Determine the (X, Y) coordinate at the center of the cell enclosing the given text.  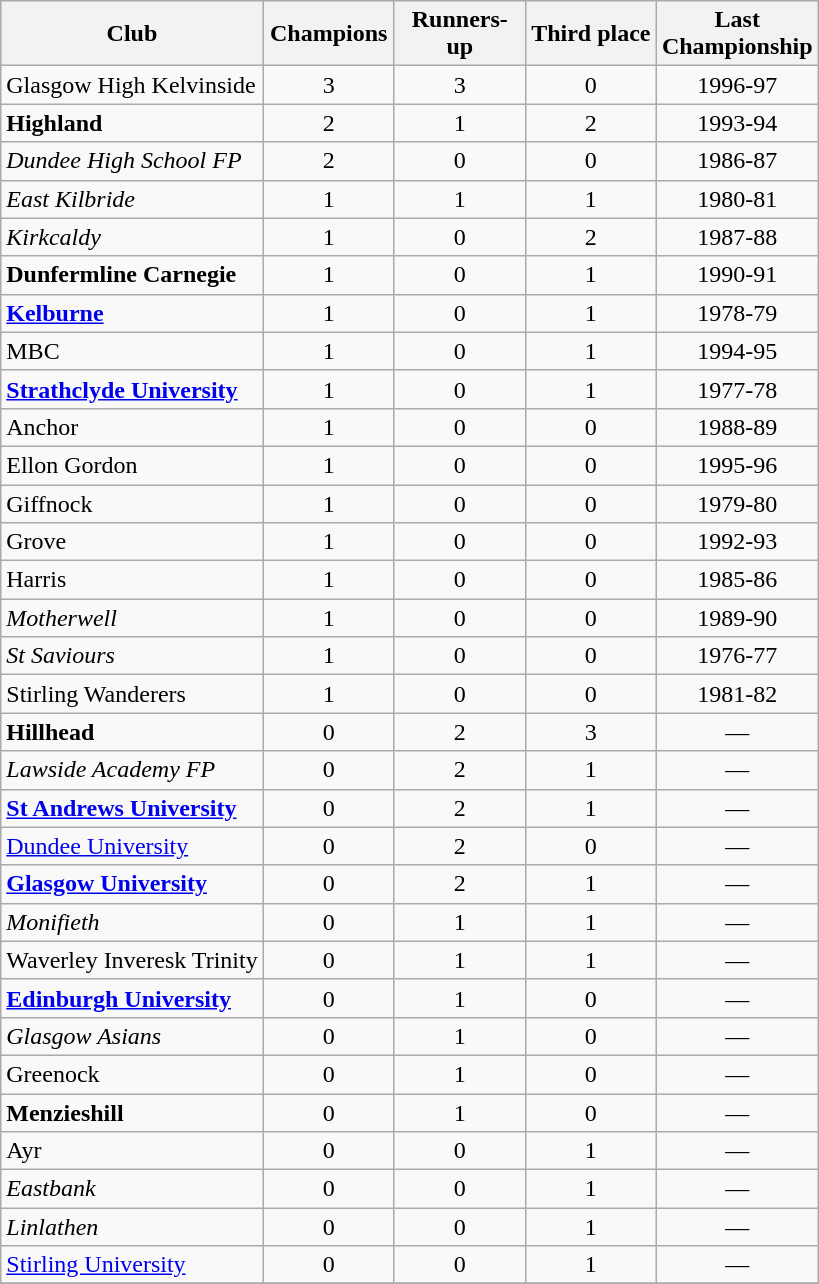
Club (132, 34)
St Saviours (132, 656)
Anchor (132, 427)
Harris (132, 580)
Linlathen (132, 1227)
Strathclyde University (132, 389)
Waverley Inveresk Trinity (132, 960)
Ayr (132, 1151)
1995-96 (737, 465)
Runners-up (460, 34)
Hillhead (132, 732)
Stirling Wanderers (132, 694)
1979-80 (737, 503)
St Andrews University (132, 808)
1977-78 (737, 389)
Highland (132, 123)
Third place (590, 34)
Giffnock (132, 503)
East Kilbride (132, 199)
1980-81 (737, 199)
Grove (132, 542)
1976-77 (737, 656)
Glasgow Asians (132, 1036)
Glasgow University (132, 884)
Eastbank (132, 1189)
Greenock (132, 1074)
1978-79 (737, 313)
1985-86 (737, 580)
1987-88 (737, 237)
Kirkcaldy (132, 237)
Last Championship (737, 34)
1993-94 (737, 123)
1990-91 (737, 275)
1992-93 (737, 542)
Motherwell (132, 618)
1986-87 (737, 161)
1994-95 (737, 351)
Dundee High School FP (132, 161)
Edinburgh University (132, 998)
1996-97 (737, 85)
Kelburne (132, 313)
Champions (328, 34)
Dunfermline Carnegie (132, 275)
Lawside Academy FP (132, 770)
Ellon Gordon (132, 465)
Dundee University (132, 846)
1989-90 (737, 618)
Stirling University (132, 1265)
Glasgow High Kelvinside (132, 85)
1981-82 (737, 694)
Monifieth (132, 922)
MBC (132, 351)
1988-89 (737, 427)
Menzieshill (132, 1113)
